From the cell containing the given text, extract its center point as (X, Y) coordinate. 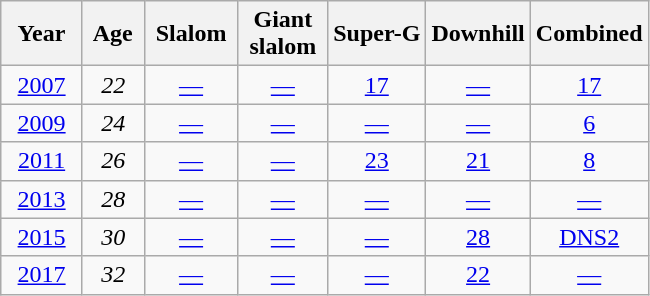
Slalom (191, 34)
Combined (589, 34)
2009 (42, 123)
2007 (42, 85)
30 (113, 237)
2017 (42, 275)
2011 (42, 161)
24 (113, 123)
Giant slalom (283, 34)
Year (42, 34)
Downhill (478, 34)
23 (377, 161)
26 (113, 161)
2015 (42, 237)
DNS2 (589, 237)
Age (113, 34)
32 (113, 275)
6 (589, 123)
21 (478, 161)
Super-G (377, 34)
8 (589, 161)
2013 (42, 199)
